Pinpoint the cell where the given text exists, returning its (x, y) midpoint coordinate. 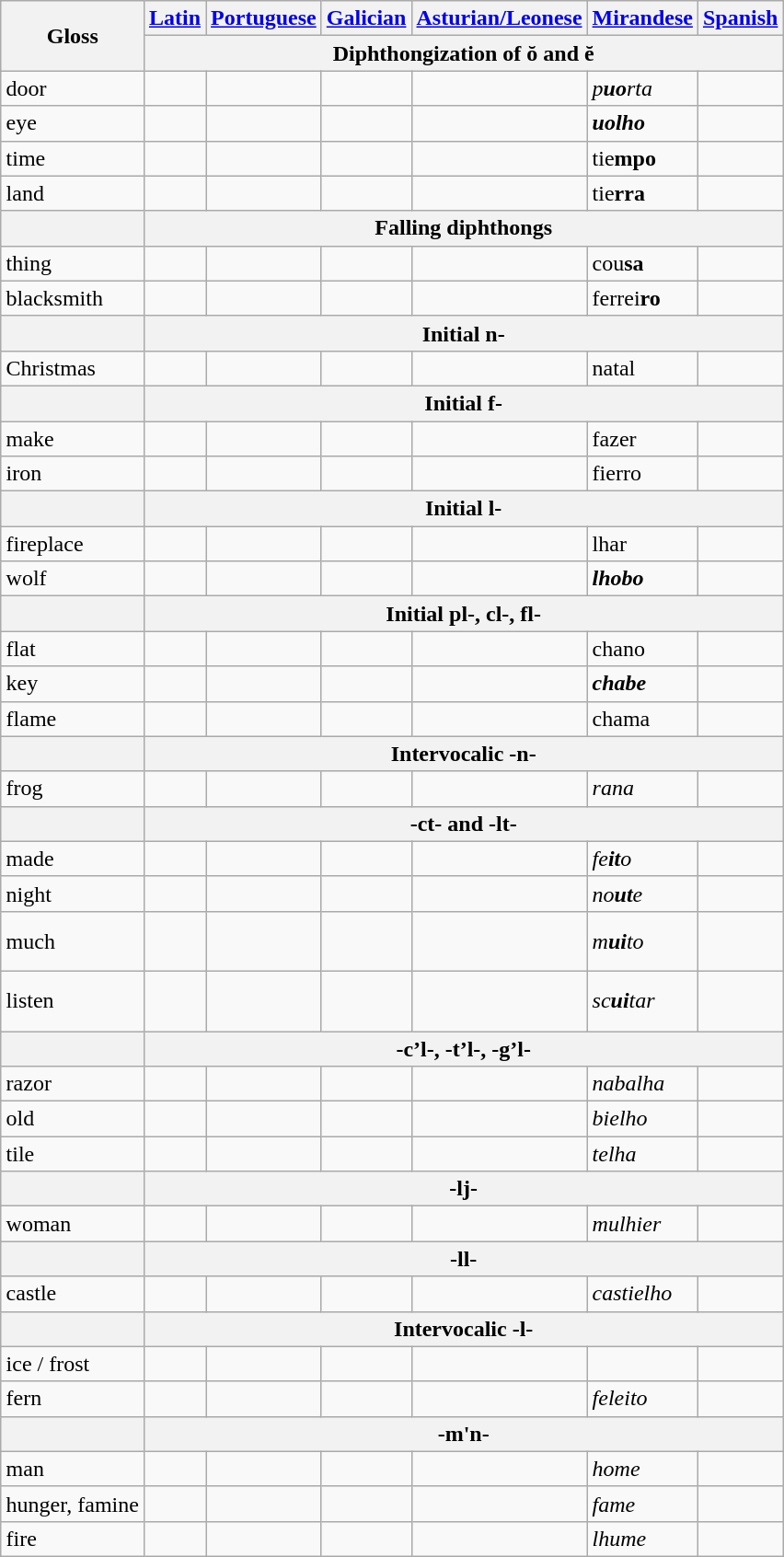
man (72, 1469)
Initial f- (463, 403)
rana (642, 789)
puorta (642, 88)
lhume (642, 1539)
lhobo (642, 579)
natal (642, 368)
-c’l-, -t’l-, -g’l- (463, 1048)
Galician (366, 18)
-ll- (463, 1259)
telha (642, 1154)
-m'n- (463, 1434)
Falling diphthongs (463, 228)
-ct- and -lt- (463, 824)
key (72, 684)
Initial pl-, cl-, fl- (463, 614)
lhar (642, 544)
cousa (642, 263)
ferreiro (642, 298)
flame (72, 719)
Intervocalic -n- (463, 754)
bielho (642, 1119)
wolf (72, 579)
Spanish (740, 18)
Diphthongization of ŏ and ĕ (463, 53)
fierro (642, 474)
frog (72, 789)
chabe (642, 684)
noute (642, 894)
made (72, 859)
much (72, 940)
scuitar (642, 1001)
home (642, 1469)
land (72, 193)
thing (72, 263)
make (72, 439)
nabalha (642, 1084)
castle (72, 1294)
Gloss (72, 36)
-lj- (463, 1189)
Asturian/Leonese (499, 18)
tierra (642, 193)
Latin (175, 18)
chama (642, 719)
woman (72, 1224)
tiempo (642, 158)
fire (72, 1539)
feito (642, 859)
chano (642, 649)
Initial n- (463, 333)
fazer (642, 439)
flat (72, 649)
muito (642, 940)
Christmas (72, 368)
razor (72, 1084)
fern (72, 1399)
fame (642, 1504)
eye (72, 123)
fireplace (72, 544)
castielho (642, 1294)
feleito (642, 1399)
Portuguese (264, 18)
tile (72, 1154)
uolho (642, 123)
hunger, famine (72, 1504)
old (72, 1119)
time (72, 158)
blacksmith (72, 298)
Mirandese (642, 18)
Intervocalic -l- (463, 1329)
night (72, 894)
iron (72, 474)
Initial l- (463, 509)
mulhier (642, 1224)
door (72, 88)
listen (72, 1001)
ice / frost (72, 1364)
